Find where the given text appears and provide that cell's center as [x, y] coordinate. 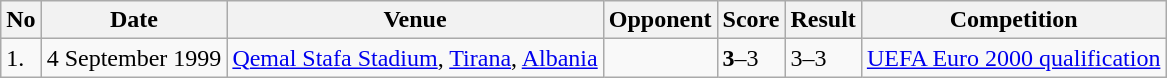
4 September 1999 [134, 58]
Result [823, 20]
Venue [415, 20]
No [21, 20]
Opponent [660, 20]
Qemal Stafa Stadium, Tirana, Albania [415, 58]
Score [751, 20]
Competition [1014, 20]
1. [21, 58]
UEFA Euro 2000 qualification [1014, 58]
Date [134, 20]
